Search for the cell housing the specified text and yield its [x, y] center coordinate. 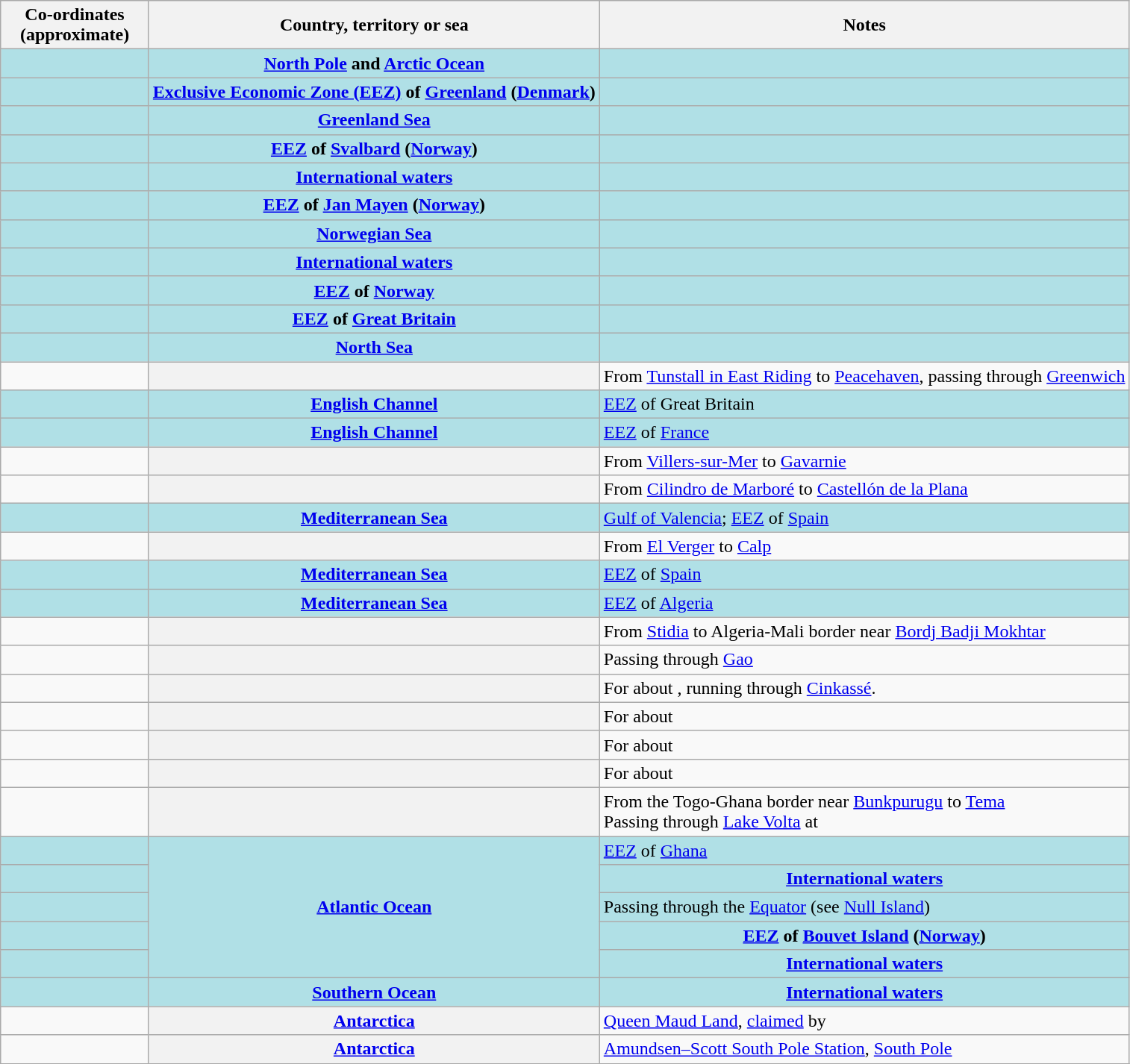
EEZ of Svalbard (Norway) [374, 148]
Country, territory or sea [374, 25]
From Stidia to Algeria-Mali border near Bordj Badji Mokhtar [864, 631]
From Tunstall in East Riding to Peacehaven, passing through Greenwich [864, 375]
EEZ of Algeria [864, 603]
Norwegian Sea [374, 234]
From Villers-sur-Mer to Gavarnie [864, 461]
EEZ of Jan Mayen (Norway) [374, 205]
From Cilindro de Marboré to Castellón de la Plana [864, 489]
Passing through Gao [864, 660]
North Pole and Arctic Ocean [374, 63]
Exclusive Economic Zone (EEZ) of Greenland (Denmark) [374, 92]
Gulf of Valencia; EEZ of Spain [864, 518]
Amundsen–Scott South Pole Station, South Pole [864, 1049]
EEZ of Spain [864, 575]
Atlantic Ocean [374, 907]
Passing through the Equator (see Null Island) [864, 907]
Notes [864, 25]
North Sea [374, 347]
From El Verger to Calp [864, 546]
From the Togo-Ghana border near Bunkpurugu to TemaPassing through Lake Volta at [864, 812]
Greenland Sea [374, 120]
EEZ of Ghana [864, 850]
EEZ of Bouvet Island (Norway) [864, 936]
For about , running through Cinkassé. [864, 688]
EEZ of Norway [374, 290]
Co-ordinates(approximate) [75, 25]
Southern Ocean [374, 992]
Queen Maud Land, claimed by [864, 1021]
EEZ of France [864, 433]
